Detect which cell encompasses the target text, then output its [X, Y] center coordinate. 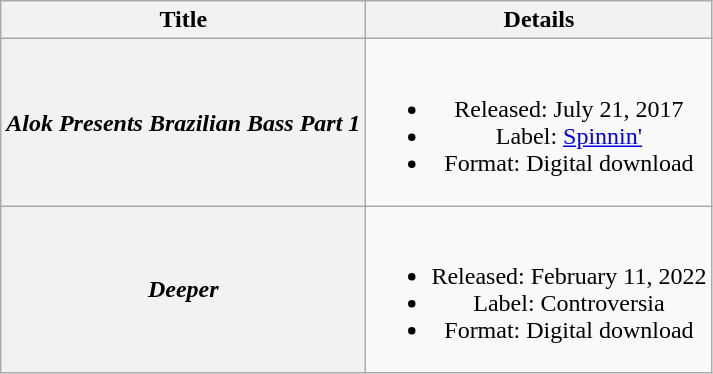
Title [184, 20]
Deeper [184, 290]
Released: February 11, 2022Label: ControversiaFormat: Digital download [539, 290]
Details [539, 20]
Alok Presents Brazilian Bass Part 1 [184, 122]
Released: July 21, 2017Label: Spinnin'Format: Digital download [539, 122]
